Capture the cell that displays the provided text and extract its [X, Y] central coordinate. 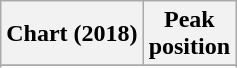
Peakposition [189, 34]
Chart (2018) [72, 34]
